Return the (X, Y) coordinate for the center point of the cell that contains the specified text.  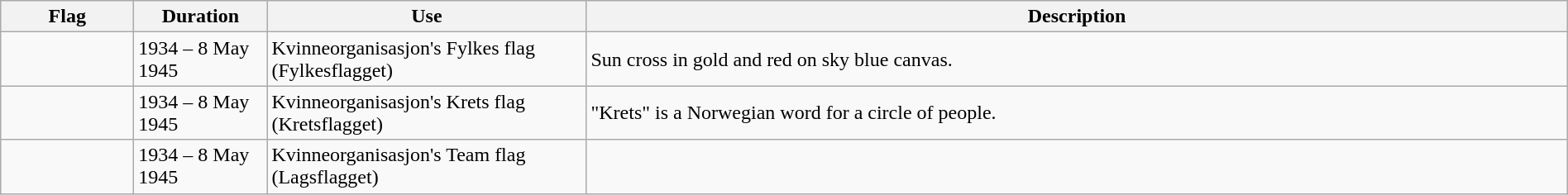
Duration (200, 17)
Flag (68, 17)
"Krets" is a Norwegian word for a circle of people. (1077, 112)
Use (427, 17)
Kvinneorganisasjon's Krets flag (Kretsflagget) (427, 112)
Kvinneorganisasjon's Team flag (Lagsflagget) (427, 167)
Kvinneorganisasjon's Fylkes flag (Fylkesflagget) (427, 59)
Description (1077, 17)
Sun cross in gold and red on sky blue canvas. (1077, 59)
